Output the [X, Y] coordinate of the center of the cell containing the given text.  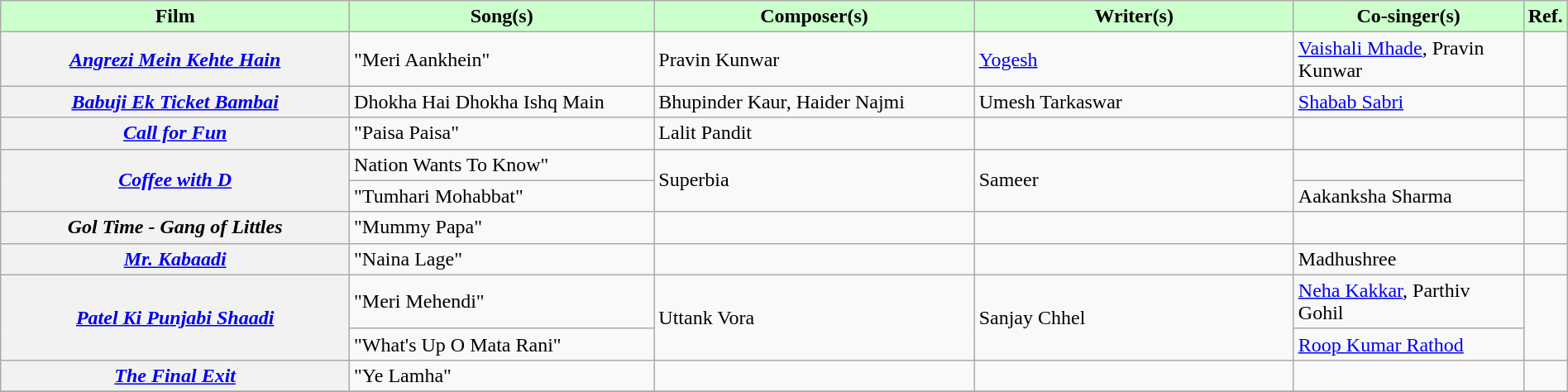
Bhupinder Kaur, Haider Najmi [814, 102]
"Meri Aankhein" [502, 60]
Uttank Vora [814, 318]
Babuji Ek Ticket Bambai [175, 102]
"Naina Lage" [502, 259]
Coffee with D [175, 180]
Pravin Kunwar [814, 60]
Umesh Tarkaswar [1134, 102]
Shabab Sabri [1408, 102]
"Meri Mehendi" [502, 301]
"Ye Lamha" [502, 375]
Lalit Pandit [814, 133]
Call for Fun [175, 133]
The Final Exit [175, 375]
"Mummy Papa" [502, 227]
Nation Wants To Know" [502, 165]
"What's Up O Mata Rani" [502, 344]
Vaishali Mhade, Pravin Kunwar [1408, 60]
Dhokha Hai Dhokha Ishq Main [502, 102]
Aakanksha Sharma [1408, 196]
Sanjay Chhel [1134, 318]
Neha Kakkar, Parthiv Gohil [1408, 301]
Madhushree [1408, 259]
"Paisa Paisa" [502, 133]
Composer(s) [814, 17]
Sameer [1134, 180]
Ref. [1545, 17]
Yogesh [1134, 60]
Roop Kumar Rathod [1408, 344]
Co-singer(s) [1408, 17]
Mr. Kabaadi [175, 259]
Song(s) [502, 17]
Superbia [814, 180]
Angrezi Mein Kehte Hain [175, 60]
"Tumhari Mohabbat" [502, 196]
Patel Ki Punjabi Shaadi [175, 318]
Gol Time - Gang of Littles [175, 227]
Film [175, 17]
Writer(s) [1134, 17]
